From the cell containing the given text, extract its center point as (X, Y) coordinate. 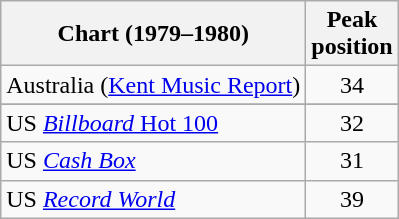
39 (352, 199)
Peakposition (352, 34)
US Billboard Hot 100 (154, 123)
34 (352, 85)
32 (352, 123)
Chart (1979–1980) (154, 34)
US Record World (154, 199)
31 (352, 161)
US Cash Box (154, 161)
Australia (Kent Music Report) (154, 85)
